Detect which cell encompasses the target text, then output its [X, Y] center coordinate. 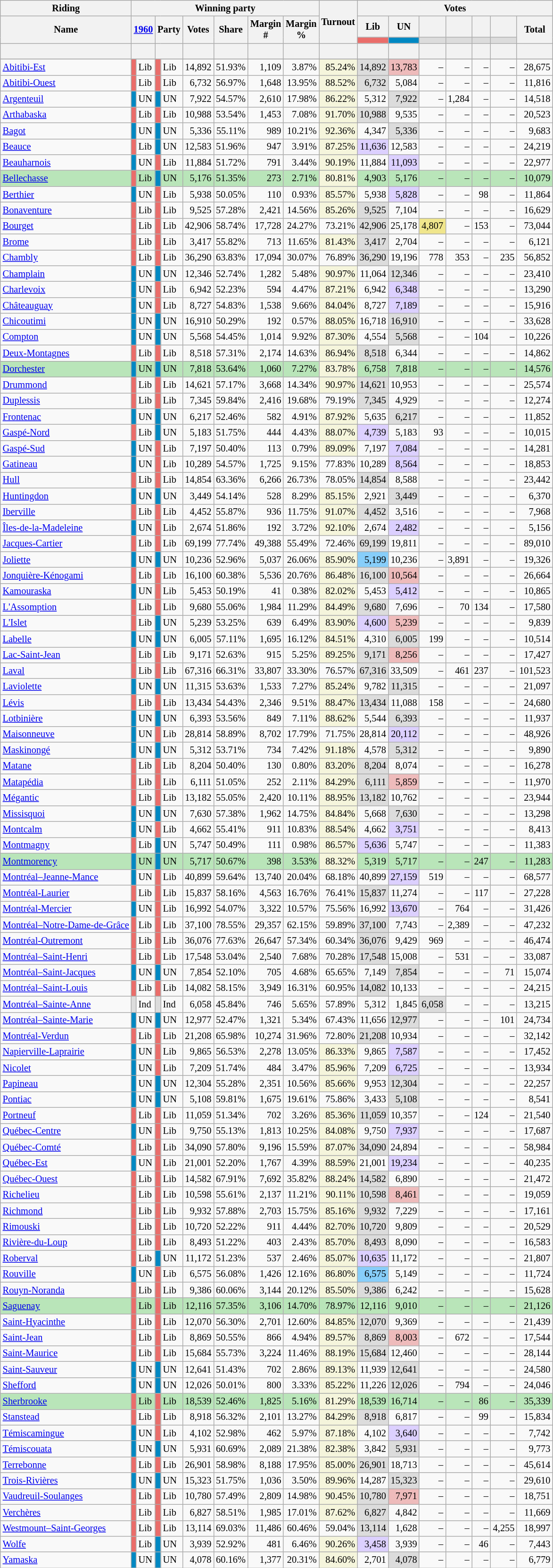
31.96% [301, 1036]
51.35% [231, 178]
111 [266, 845]
60.69% [231, 1449]
16,629 [535, 210]
7.42% [301, 750]
11,064 [373, 274]
3,224 [266, 1353]
13,670 [404, 909]
Bellechasse [66, 178]
2,101 [266, 1417]
2,420 [266, 798]
Bonaventure [66, 210]
82.38% [338, 1449]
Huntingdon [66, 496]
54.45% [231, 337]
17,580 [535, 607]
83.78% [338, 369]
11,864 [535, 194]
2,278 [266, 1052]
20.31% [301, 1560]
87.07% [338, 1147]
91.18% [338, 750]
0.93% [301, 194]
10.83% [301, 830]
85.66% [338, 1083]
21,807 [535, 1258]
10,953 [404, 385]
Maisonneuve [66, 734]
53.71% [231, 750]
Duplessis [66, 401]
21,126 [535, 1306]
537 [266, 1258]
51.72% [231, 162]
Montréal–Sainte-Anne [66, 1004]
16,278 [535, 766]
3.50% [301, 1481]
0.98% [301, 845]
33,628 [535, 321]
1,813 [266, 1131]
2.11% [301, 782]
Montréal–Saint-Henri [66, 956]
46 [481, 1544]
2,346 [266, 703]
11,724 [535, 1274]
6,266 [266, 480]
58.15% [231, 988]
11,226 [373, 1385]
11,669 [535, 1512]
67.91% [231, 1179]
57.80% [231, 1147]
7,968 [535, 512]
14.70% [301, 1306]
16.76% [301, 893]
71.75% [338, 734]
56.97% [231, 83]
88.47% [338, 703]
Gatineau [66, 464]
9,369 [404, 1322]
6,121 [535, 242]
58.98% [231, 1465]
90.19% [338, 162]
89.57% [338, 1338]
9,890 [535, 750]
17,544 [535, 1338]
Margin# [266, 30]
87.30% [338, 337]
1,533 [266, 687]
19.68% [301, 401]
27,159 [404, 877]
4,563 [266, 893]
3,751 [404, 830]
2.43% [301, 1242]
63.36% [231, 480]
52.74% [231, 274]
8,256 [404, 655]
247 [481, 861]
Roberval [66, 1258]
1,538 [266, 305]
353 [459, 258]
85.00% [338, 1465]
2,416 [266, 401]
1,628 [404, 1528]
7,149 [373, 973]
27,228 [535, 893]
14.56% [301, 210]
32,142 [535, 1036]
14,862 [535, 353]
3,640 [404, 1433]
88.95% [338, 798]
1,321 [266, 1020]
55.61% [231, 1195]
Matane [66, 766]
Sherbrooke [66, 1401]
849 [266, 718]
13.95% [301, 83]
11.21% [301, 1195]
Montréal-Mercier [66, 909]
22,257 [535, 1083]
672 [459, 1338]
7,971 [404, 1496]
26.06% [301, 560]
4,310 [373, 639]
85.16% [338, 1211]
Pontiac [66, 1099]
10,934 [404, 1036]
57.11% [231, 639]
8,588 [404, 480]
86.80% [338, 1274]
158 [432, 703]
57.34% [301, 940]
Montréal–Sainte-Marie [66, 1020]
50.49% [231, 845]
76.89% [338, 258]
0.79% [301, 448]
Party [169, 30]
0.38% [301, 591]
Abitibi-Ouest [66, 83]
11.65% [301, 242]
7,587 [404, 1052]
7.08% [301, 115]
Montréal-Verdun [66, 1036]
84.49% [338, 607]
Hull [66, 480]
51.34% [231, 1115]
9,535 [404, 115]
4,739 [373, 432]
85.26% [338, 210]
5,156 [535, 528]
3.33% [301, 1385]
10.11% [301, 798]
81.29% [338, 1401]
1,984 [266, 607]
915 [266, 655]
20,529 [535, 1226]
77.83% [338, 464]
Yamaska [66, 1560]
10.57% [301, 909]
72.80% [338, 1036]
17,452 [535, 1052]
84.60% [338, 1560]
21,439 [535, 1322]
99 [481, 1417]
Riding [66, 8]
85.70% [338, 1242]
Lotbinière [66, 718]
89.96% [338, 1481]
92.10% [338, 528]
9.51% [301, 703]
3.44% [301, 162]
10.56% [301, 1083]
Montcalm [66, 830]
4.44% [301, 1226]
936 [266, 512]
57.89% [338, 1004]
52.22% [231, 1226]
51.43% [231, 1369]
52.92% [231, 1544]
4,554 [373, 337]
Turnout [338, 22]
81.43% [338, 242]
9.15% [301, 464]
40,235 [535, 1163]
17.95% [301, 1465]
484 [266, 1068]
Compton [66, 337]
26.73% [301, 480]
15,834 [535, 1417]
60.34% [338, 940]
88.54% [338, 830]
5,635 [373, 417]
7.68% [301, 956]
5,668 [373, 813]
4,903 [373, 178]
88.59% [338, 1163]
10.25% [301, 1131]
Rivière-du-Loup [66, 1242]
Kamouraska [66, 591]
56,852 [535, 258]
5,199 [373, 560]
403 [266, 1242]
Deux-Montagnes [66, 353]
1,284 [459, 99]
398 [266, 861]
1,725 [266, 464]
11,852 [535, 417]
56.08% [231, 1274]
764 [459, 909]
6.49% [301, 623]
91.70% [338, 115]
31,426 [535, 909]
153 [481, 226]
24,894 [404, 1147]
48,926 [535, 734]
26,647 [266, 940]
57.35% [231, 1306]
0.57% [301, 321]
90.45% [338, 1496]
8,461 [404, 1195]
4.68% [301, 973]
124 [481, 1115]
3.87% [301, 67]
59.84% [231, 401]
8,541 [535, 1099]
8,564 [404, 464]
51.86% [231, 528]
13.27% [301, 1417]
1,695 [266, 639]
989 [266, 131]
7,742 [535, 1433]
Vaudreuil-Soulanges [66, 1496]
86.57% [338, 845]
33,087 [535, 956]
98 [481, 194]
33,807 [266, 671]
83.20% [338, 766]
Margin% [301, 30]
92.36% [338, 131]
87.92% [338, 417]
Charlevoix [66, 289]
Montréal–Saint-Louis [66, 988]
19,196 [404, 258]
60.38% [231, 575]
2,610 [266, 99]
19.61% [301, 1099]
4,842 [404, 1512]
19,326 [535, 560]
6,725 [404, 1068]
11.29% [301, 607]
52.98% [231, 1433]
65.65% [338, 973]
52.23% [231, 289]
4,807 [432, 226]
33,509 [404, 671]
4.43% [301, 432]
23,944 [535, 798]
3,458 [373, 1544]
5.16% [301, 1401]
86.94% [338, 353]
73.21% [338, 226]
13,934 [535, 1068]
6,890 [404, 1179]
15.59% [301, 1147]
68,577 [535, 877]
10.21% [301, 131]
Témiscouata [66, 1449]
84.85% [338, 1322]
57.17% [231, 385]
252 [266, 782]
53.63% [231, 687]
Montréal–Saint-Jacques [66, 973]
6,779 [535, 1560]
11,274 [404, 893]
3,322 [266, 909]
1,282 [266, 274]
57.88% [231, 1211]
Rouyn-Noranda [66, 1290]
5,412 [404, 591]
51.23% [231, 1258]
1,648 [266, 83]
110 [266, 194]
2,389 [459, 925]
24,734 [535, 1020]
7,692 [266, 1179]
Saint-Hyacinthe [66, 1322]
4.91% [301, 417]
58.16% [231, 893]
51.74% [231, 1068]
Stanstead [66, 1417]
54.07% [231, 909]
3.91% [301, 147]
85.90% [338, 560]
20,112 [404, 734]
51.22% [231, 1242]
8,702 [266, 734]
1,060 [266, 369]
89.09% [338, 448]
15,008 [404, 956]
Frontenac [66, 417]
Winning party [225, 8]
89.25% [338, 655]
10,015 [535, 432]
13,740 [266, 877]
52.47% [231, 1020]
Verchères [66, 1512]
46,474 [535, 940]
56.30% [231, 1322]
66.31% [231, 671]
Saguenay [66, 1306]
75.86% [338, 1099]
88.32% [338, 861]
9.92% [301, 337]
11,939 [373, 1369]
8,074 [404, 766]
639 [266, 623]
1,377 [266, 1560]
85.50% [338, 1290]
3.47% [301, 1068]
1960 [143, 30]
53.04% [231, 956]
5,828 [404, 194]
14.63% [301, 353]
84.08% [338, 1131]
53.25% [231, 623]
85.07% [338, 1258]
19,811 [404, 544]
45,614 [535, 1465]
5,037 [266, 560]
0.80% [301, 766]
Brome [66, 242]
9,196 [266, 1147]
Québec-Ouest [66, 1179]
29,357 [266, 925]
Missisquoi [66, 813]
13.05% [301, 1052]
55.11% [231, 131]
58.89% [231, 734]
9,773 [535, 1449]
2,137 [266, 1195]
4,600 [373, 623]
Maskinongé [66, 750]
51.93% [231, 67]
11,383 [535, 845]
594 [266, 289]
461 [459, 671]
3,516 [404, 512]
20.76% [301, 575]
11.75% [301, 512]
14,287 [373, 1481]
17,094 [266, 258]
12.60% [301, 1322]
104 [481, 337]
Montréal-Laurier [66, 893]
Bourget [66, 226]
16,714 [404, 1401]
65.98% [231, 1036]
Labelle [66, 639]
90.11% [338, 1195]
Bagot [66, 131]
1,453 [266, 115]
12,460 [404, 1353]
88.19% [338, 1353]
87.62% [338, 1512]
93 [432, 432]
68.18% [338, 877]
Laval [66, 671]
85.36% [338, 1115]
113 [266, 448]
5,149 [404, 1274]
55.73% [231, 1353]
50.67% [231, 861]
Total [535, 30]
3.26% [301, 1115]
Iberville [66, 512]
4,255 [504, 1528]
52.63% [231, 655]
705 [266, 973]
47,232 [535, 925]
60.16% [231, 1560]
50.05% [231, 194]
947 [266, 147]
89.13% [338, 1369]
11,656 [373, 1020]
117 [481, 893]
21,540 [535, 1115]
8,003 [404, 1338]
531 [459, 956]
6.46% [301, 1544]
20,523 [535, 115]
25,574 [535, 385]
10,226 [535, 337]
8,413 [535, 830]
1,825 [266, 1401]
78.05% [338, 480]
72.46% [338, 544]
2.86% [301, 1369]
55.49% [301, 544]
15,074 [535, 973]
53.56% [231, 718]
794 [459, 1385]
2,482 [404, 528]
13,290 [535, 289]
582 [266, 417]
13,215 [535, 1004]
10,865 [535, 591]
2,089 [266, 1449]
57.38% [231, 813]
41 [266, 591]
15.75% [301, 1211]
16,718 [373, 321]
58.74% [231, 226]
Saint-Sauveur [66, 1369]
55.28% [231, 1083]
Québec-Est [66, 1163]
17.79% [301, 734]
Québec-Centre [66, 1131]
1,845 [404, 1004]
Îles-de-la-Madeleine [66, 528]
130 [266, 766]
84.84% [338, 813]
11,283 [535, 861]
25,178 [404, 226]
101 [504, 1020]
4,578 [373, 750]
3.53% [301, 861]
9.66% [301, 305]
62.15% [301, 925]
91.07% [338, 512]
Saint-Jean [66, 1338]
8,188 [266, 1465]
20.04% [301, 877]
Beauce [66, 147]
2.46% [301, 1258]
Montréal–Notre-Dame-de-Grâce [66, 925]
12.16% [301, 1274]
56.53% [231, 1052]
Rimouski [66, 1226]
54.14% [231, 496]
Québec-Comté [66, 1147]
28,675 [535, 67]
5,636 [373, 845]
5.25% [301, 655]
1,767 [266, 1163]
18,713 [404, 1465]
7,229 [404, 1211]
9,782 [373, 687]
24,580 [535, 1369]
528 [266, 496]
273 [266, 178]
Montmorency [66, 861]
9,429 [404, 940]
82.70% [338, 1226]
88.62% [338, 718]
28,144 [535, 1353]
20.12% [301, 1290]
45.84% [231, 1004]
51.05% [231, 782]
1,014 [266, 337]
5,536 [266, 575]
101,523 [535, 671]
Name [66, 30]
55.87% [231, 512]
5.48% [301, 274]
Chicoutimi [66, 321]
11,093 [404, 162]
L'Assomption [66, 607]
52.10% [231, 973]
Montréal–Jeanne-Mance [66, 877]
11.46% [301, 1353]
9,839 [535, 623]
Lac-Saint-Jean [66, 655]
Matapédia [66, 782]
1,985 [266, 1512]
56.32% [231, 1417]
11,486 [266, 1528]
Rouville [66, 1274]
2,921 [373, 496]
6,348 [404, 289]
77.63% [231, 940]
237 [481, 671]
14.98% [301, 1496]
26,664 [535, 575]
969 [432, 940]
16.31% [301, 988]
59.04% [338, 1528]
21,472 [535, 1179]
5,859 [404, 782]
16,583 [535, 1242]
10,079 [535, 178]
9,010 [404, 1306]
10,133 [404, 988]
14,518 [535, 99]
Nicolet [66, 1068]
Drummond [66, 385]
16.12% [301, 639]
734 [266, 750]
Portneuf [66, 1115]
84.04% [338, 305]
14.34% [301, 385]
3,433 [373, 1099]
10,564 [404, 575]
Jacques-Cartier [66, 544]
6,370 [535, 496]
79.19% [338, 401]
1,036 [266, 1481]
2,174 [266, 353]
67.43% [338, 1020]
88.05% [338, 321]
3.72% [301, 528]
3,144 [266, 1290]
60.95% [338, 988]
17.98% [301, 99]
10,274 [266, 1036]
24,219 [535, 147]
Gaspé-Nord [66, 432]
7,696 [404, 607]
85.57% [338, 194]
55.06% [231, 607]
Shefford [66, 1385]
11,970 [535, 782]
83.90% [338, 623]
6,758 [373, 369]
5.34% [301, 1020]
21,097 [535, 687]
Trois-Rivières [66, 1481]
70.28% [338, 956]
2,704 [404, 242]
87.18% [338, 1433]
54.43% [231, 703]
17,427 [535, 655]
80.81% [338, 178]
Gaspé-Sud [66, 448]
791 [266, 162]
33.30% [301, 671]
3,668 [266, 385]
Montréal-Outremont [66, 940]
Napierville-Laprairie [66, 1052]
Terrebonne [66, 1465]
Champlain [66, 274]
866 [266, 1338]
10,762 [404, 798]
50.19% [231, 591]
19,234 [404, 1163]
519 [432, 877]
Argenteuil [66, 99]
6,242 [404, 1290]
89,010 [535, 544]
14.75% [301, 813]
53.54% [231, 115]
7,189 [404, 305]
Jonquière-Kénogami [66, 575]
57.49% [231, 1496]
800 [266, 1385]
59.81% [231, 1099]
17,687 [535, 1131]
88.52% [338, 83]
13,783 [404, 67]
59.64% [231, 877]
5.97% [301, 1433]
4.39% [301, 1163]
4,347 [373, 131]
52.96% [231, 560]
84.51% [338, 639]
444 [266, 432]
85.96% [338, 1068]
58,984 [535, 1147]
5,084 [404, 83]
Châteauguay [66, 305]
Share [231, 30]
Richelieu [66, 1195]
35,339 [535, 1401]
462 [266, 1433]
Dorchester [66, 369]
35.82% [301, 1179]
63.83% [231, 258]
88.24% [338, 1179]
87.21% [338, 289]
5,319 [373, 861]
778 [432, 258]
87.25% [338, 147]
Laviolette [66, 687]
76.57% [338, 671]
Joliette [66, 560]
2.71% [301, 178]
Papineau [66, 1083]
10,514 [535, 639]
8.29% [301, 496]
17.01% [301, 1512]
10,357 [404, 1115]
50.55% [231, 1338]
59.89% [338, 925]
85.15% [338, 496]
86.48% [338, 575]
7,743 [404, 925]
Berthier [66, 194]
4,929 [404, 401]
7,104 [404, 210]
17,728 [266, 226]
Beauharnois [66, 162]
6,817 [404, 1417]
88.07% [338, 432]
86.22% [338, 99]
11,088 [404, 703]
Mégantic [66, 798]
7.11% [301, 718]
3,891 [459, 560]
Saint-Maurice [66, 1353]
Abitibi-Est [66, 67]
Richmond [66, 1211]
2,351 [266, 1083]
2,809 [266, 1496]
Chambly [66, 258]
1,426 [266, 1274]
86 [481, 1401]
746 [266, 1004]
30.07% [301, 258]
55.05% [231, 798]
78.97% [338, 1306]
18,853 [535, 464]
71 [504, 973]
55.13% [231, 1131]
78.55% [231, 925]
24,046 [535, 1385]
134 [481, 607]
51.96% [231, 147]
57.28% [231, 210]
15,916 [535, 305]
50.01% [231, 1385]
49,388 [266, 544]
2,421 [266, 210]
24,680 [535, 703]
7,443 [535, 1544]
60.06% [231, 1290]
29,610 [535, 1481]
8,090 [404, 1242]
53.64% [231, 369]
7,084 [404, 448]
235 [504, 258]
50.29% [231, 321]
713 [266, 242]
4.94% [301, 1338]
Wolfe [66, 1544]
481 [266, 1544]
7,937 [404, 1131]
77.74% [231, 544]
69.03% [231, 1528]
73,044 [535, 226]
11,636 [373, 147]
54.83% [231, 305]
17,161 [535, 1211]
55.41% [231, 830]
9,953 [373, 1083]
3,949 [266, 988]
52.20% [231, 1163]
11,816 [535, 83]
10,635 [373, 1258]
60.46% [301, 1528]
13,298 [535, 813]
14,576 [535, 369]
22,977 [535, 162]
2,703 [266, 1211]
Arthabaska [66, 115]
Montmagny [66, 845]
Westmount–Saint-Georges [66, 1528]
14,281 [535, 448]
Témiscamingue [66, 1433]
24,215 [535, 988]
5.65% [301, 1004]
19,059 [535, 1195]
82.02% [338, 591]
4.47% [301, 289]
12,274 [535, 401]
58.51% [231, 1512]
9,809 [404, 1226]
55.82% [231, 242]
2,540 [266, 956]
199 [432, 639]
9,683 [535, 131]
3,106 [266, 1306]
76.41% [338, 893]
23,410 [535, 274]
3,842 [373, 1449]
1,675 [266, 1099]
6,344 [404, 353]
70 [459, 607]
86.33% [338, 1052]
23,442 [535, 480]
24.27% [301, 226]
11,937 [535, 718]
85.22% [338, 1385]
L'Islet [66, 623]
5,544 [373, 718]
15,628 [535, 1290]
90.26% [338, 1544]
1,109 [266, 67]
18,751 [535, 1496]
21.38% [301, 1449]
Lévis [66, 703]
18,997 [535, 1528]
75.56% [338, 909]
1,962 [266, 813]
57.31% [231, 353]
